Extract the [x, y] coordinate from the center of the cell holding the provided text.  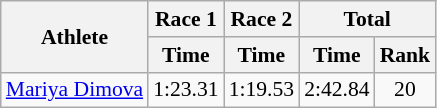
20 [406, 90]
Mariya Dimova [74, 90]
Race 1 [186, 19]
1:19.53 [262, 90]
Athlete [74, 36]
Total [367, 19]
1:23.31 [186, 90]
Race 2 [262, 19]
2:42.84 [336, 90]
Rank [406, 55]
